Scan for the cell matching the given text and deliver its [X, Y] coordinate at center. 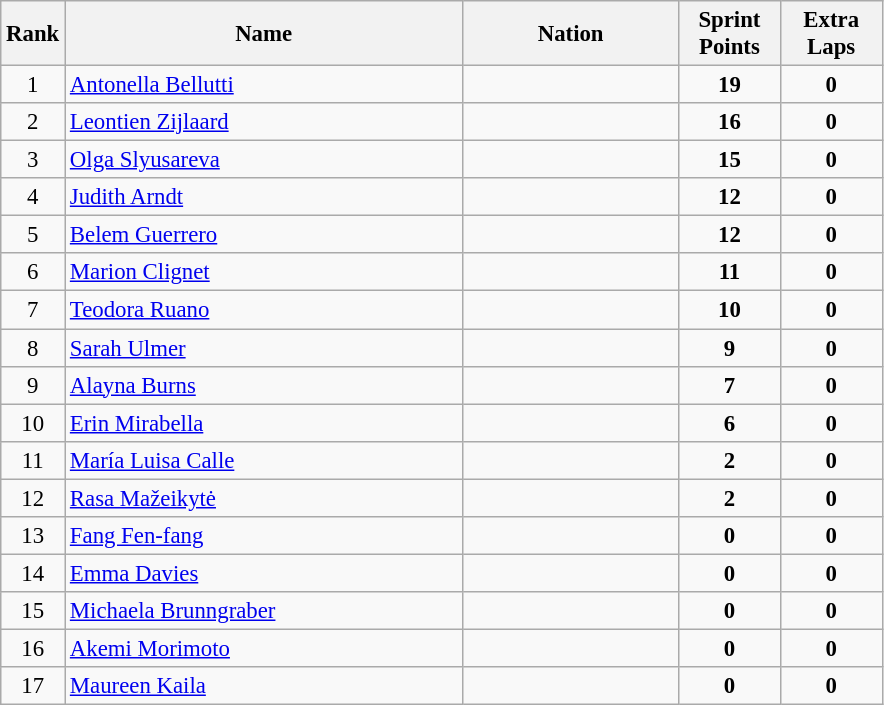
Sarah Ulmer [264, 348]
Erin Mirabella [264, 423]
13 [33, 536]
Rank [33, 34]
Emma Davies [264, 573]
Maureen Kaila [264, 686]
Teodora Ruano [264, 310]
Marion Clignet [264, 273]
Nation [571, 34]
Alayna Burns [264, 385]
Akemi Morimoto [264, 648]
SprintPoints [730, 34]
Judith Arndt [264, 197]
3 [33, 160]
5 [33, 235]
19 [730, 85]
Fang Fen-fang [264, 536]
Olga Slyusareva [264, 160]
Leontien Zijlaard [264, 122]
María Luisa Calle [264, 460]
1 [33, 85]
Rasa Mažeikytė [264, 498]
17 [33, 686]
4 [33, 197]
14 [33, 573]
Antonella Bellutti [264, 85]
ExtraLaps [831, 34]
Name [264, 34]
Michaela Brunngraber [264, 611]
8 [33, 348]
Belem Guerrero [264, 235]
